Identify which cell holds the provided text, then report its [x, y] central coordinate. 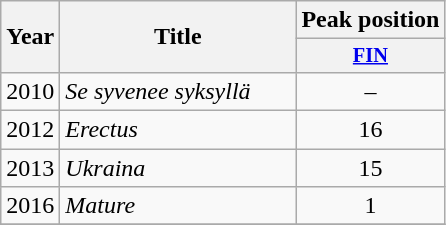
FIN [370, 56]
Title [178, 37]
Erectus [178, 130]
16 [370, 130]
2016 [30, 206]
– [370, 91]
15 [370, 168]
1 [370, 206]
2010 [30, 91]
Se syvenee syksyllä [178, 91]
Year [30, 37]
Ukraina [178, 168]
Mature [178, 206]
Peak position [370, 20]
2012 [30, 130]
2013 [30, 168]
